Search for the cell housing the specified text and yield its [x, y] center coordinate. 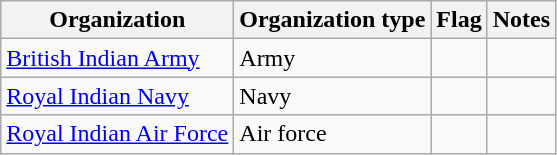
Air force [332, 134]
Notes [521, 20]
Organization type [332, 20]
Navy [332, 96]
Royal Indian Navy [118, 96]
Flag [459, 20]
British Indian Army [118, 58]
Organization [118, 20]
Royal Indian Air Force [118, 134]
Army [332, 58]
